Find where the given text appears and provide that cell's center as (x, y) coordinate. 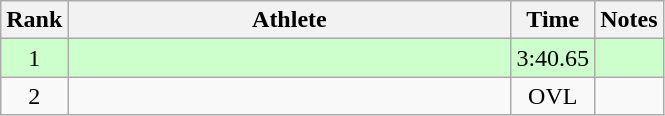
Athlete (290, 20)
1 (34, 58)
2 (34, 96)
Notes (629, 20)
3:40.65 (553, 58)
Rank (34, 20)
Time (553, 20)
OVL (553, 96)
